Search for the cell housing the specified text and yield its (X, Y) center coordinate. 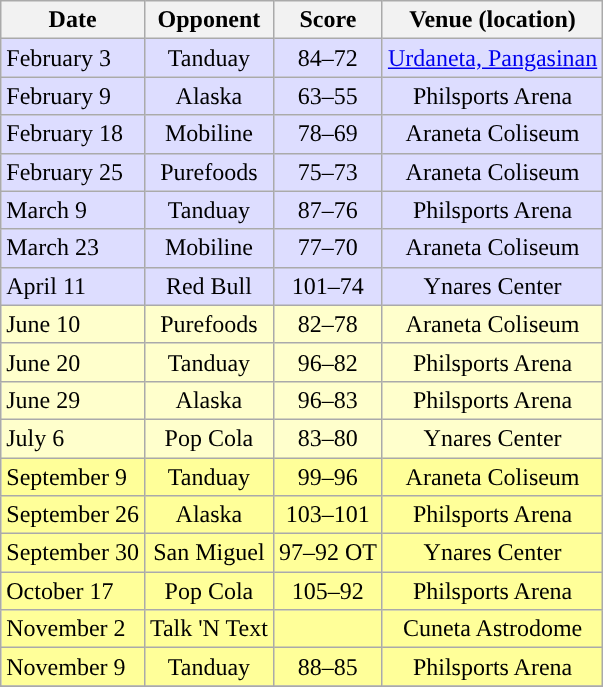
77–70 (328, 248)
February 9 (73, 96)
September 26 (73, 515)
84–72 (328, 58)
Score (328, 20)
101–74 (328, 286)
Talk 'N Text (208, 629)
October 17 (73, 591)
March 9 (73, 210)
Urdaneta, Pangasinan (492, 58)
103–101 (328, 515)
February 3 (73, 58)
Cuneta Astrodome (492, 629)
78–69 (328, 134)
April 11 (73, 286)
June 20 (73, 362)
July 6 (73, 438)
88–85 (328, 667)
February 25 (73, 172)
82–78 (328, 324)
June 29 (73, 400)
September 9 (73, 477)
November 2 (73, 629)
Red Bull (208, 286)
87–76 (328, 210)
96–83 (328, 400)
San Miguel (208, 553)
75–73 (328, 172)
June 10 (73, 324)
Date (73, 20)
97–92 OT (328, 553)
September 30 (73, 553)
March 23 (73, 248)
February 18 (73, 134)
63–55 (328, 96)
Opponent (208, 20)
99–96 (328, 477)
96–82 (328, 362)
105–92 (328, 591)
83–80 (328, 438)
Venue (location) (492, 20)
November 9 (73, 667)
